Pinpoint the cell where the given text exists, returning its [X, Y] midpoint coordinate. 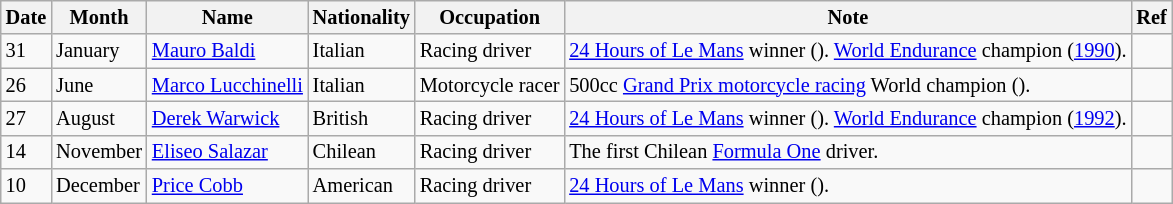
10 [26, 186]
Month [99, 17]
The first Chilean Formula One driver. [848, 152]
January [99, 51]
Nationality [362, 17]
Occupation [490, 17]
Mauro Baldi [228, 51]
31 [26, 51]
British [362, 118]
Date [26, 17]
August [99, 118]
26 [26, 85]
500cc Grand Prix motorcycle racing World champion (). [848, 85]
Eliseo Salazar [228, 152]
14 [26, 152]
Motorcycle racer [490, 85]
24 Hours of Le Mans winner (). World Endurance champion (1992). [848, 118]
Name [228, 17]
November [99, 152]
Derek Warwick [228, 118]
December [99, 186]
American [362, 186]
Ref [1151, 17]
Marco Lucchinelli [228, 85]
24 Hours of Le Mans winner (). [848, 186]
24 Hours of Le Mans winner (). World Endurance champion (1990). [848, 51]
Chilean [362, 152]
June [99, 85]
27 [26, 118]
Price Cobb [228, 186]
Note [848, 17]
